Output the [X, Y] coordinate of the center of the cell containing the given text.  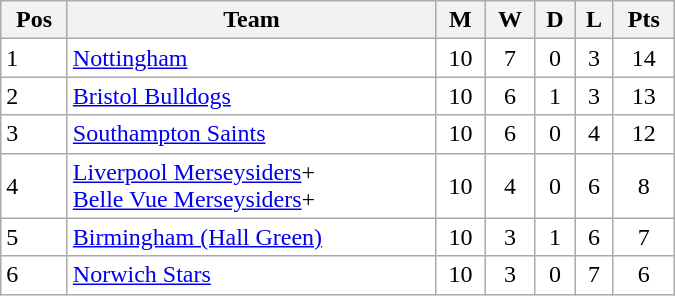
Pts [644, 20]
14 [644, 58]
L [594, 20]
M [461, 20]
5 [34, 237]
8 [644, 186]
D [555, 20]
13 [644, 96]
12 [644, 134]
Bristol Bulldogs [251, 96]
Team [251, 20]
Liverpool Merseysiders+ Belle Vue Merseysiders+ [251, 186]
Pos [34, 20]
Nottingham [251, 58]
2 [34, 96]
Southampton Saints [251, 134]
Birmingham (Hall Green) [251, 237]
Norwich Stars [251, 275]
W [510, 20]
